Return (x, y) of the center of cell containing provided text 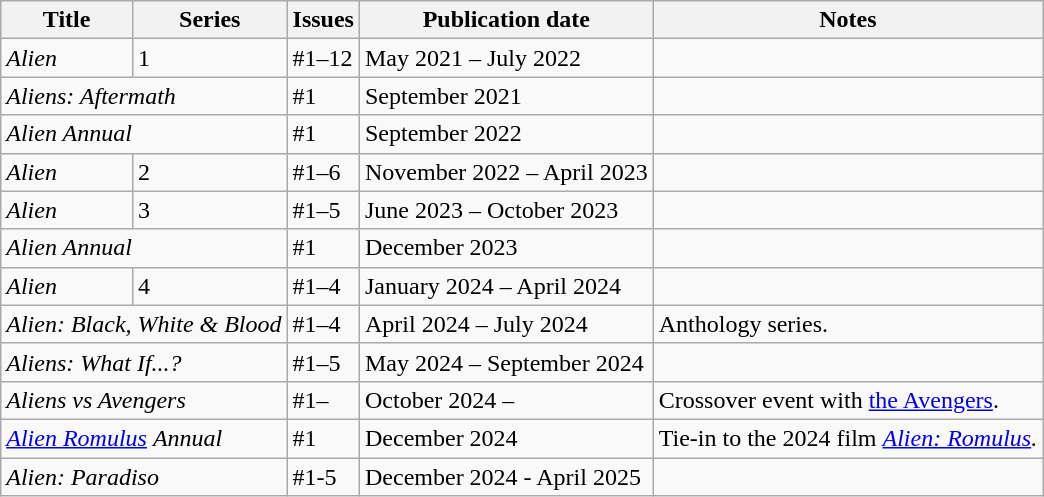
December 2024 (506, 438)
2 (210, 172)
Alien: Paradiso (144, 477)
4 (210, 286)
December 2023 (506, 248)
Alien: Black, White & Blood (144, 324)
Issues (323, 20)
June 2023 – October 2023 (506, 210)
Tie-in to the 2024 film Alien: Romulus. (848, 438)
Notes (848, 20)
Crossover event with the Avengers. (848, 400)
September 2022 (506, 134)
Publication date (506, 20)
May 2024 – September 2024 (506, 362)
3 (210, 210)
November 2022 – April 2023 (506, 172)
#1-5 (323, 477)
#1–6 (323, 172)
1 (210, 58)
January 2024 – April 2024 (506, 286)
Anthology series. (848, 324)
April 2024 – July 2024 (506, 324)
Aliens: Aftermath (144, 96)
#1–12 (323, 58)
Title (67, 20)
Alien Romulus Annual (144, 438)
Aliens: What If...? (144, 362)
September 2021 (506, 96)
May 2021 – July 2022 (506, 58)
December 2024 - April 2025 (506, 477)
October 2024 – (506, 400)
Aliens vs Avengers (144, 400)
Series (210, 20)
#1– (323, 400)
